Identify which cell holds the provided text, then report its (X, Y) central coordinate. 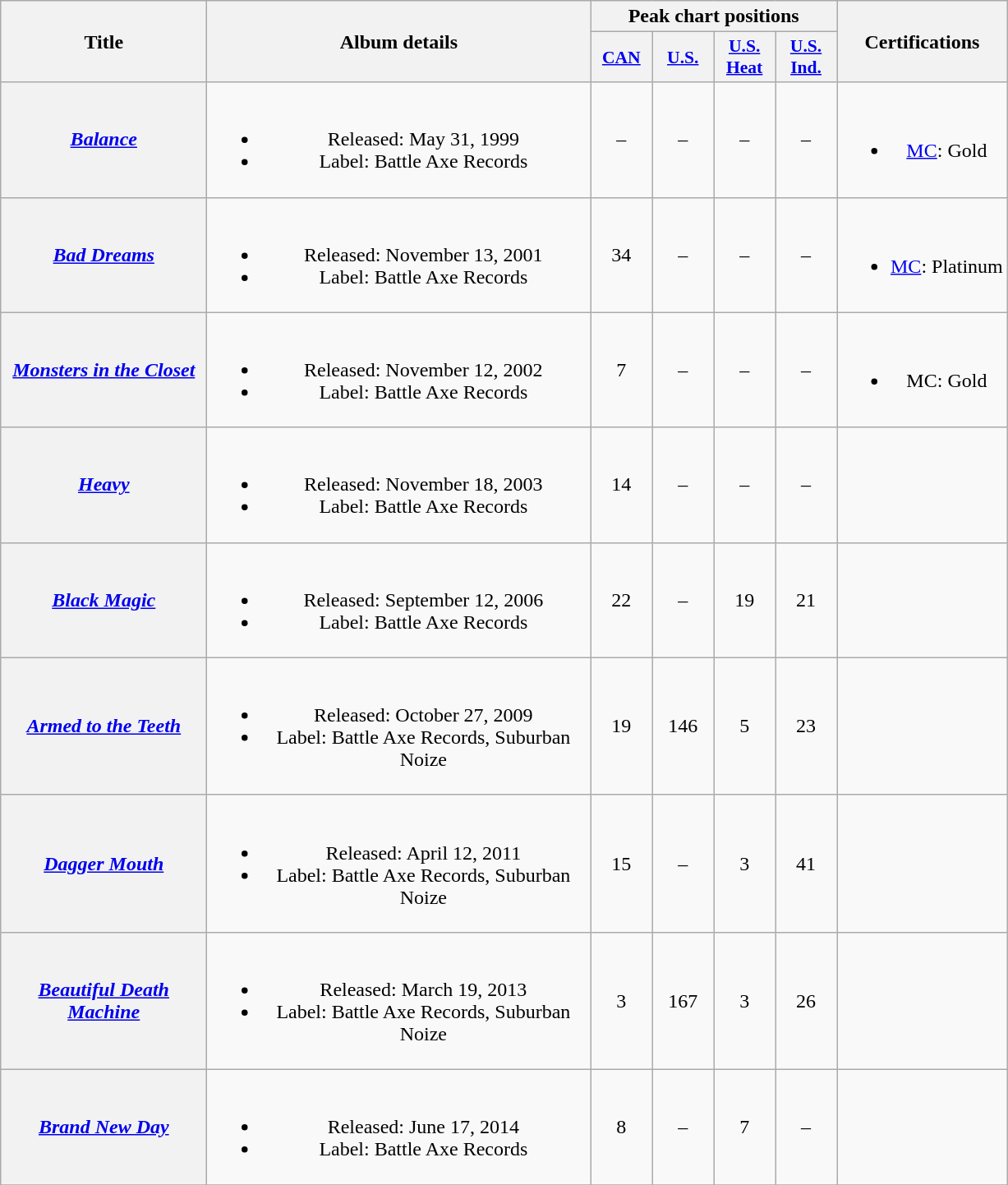
Brand New Day (104, 1127)
Peak chart positions (714, 16)
23 (807, 726)
Certifications (922, 41)
Album details (399, 41)
Title (104, 41)
26 (807, 1001)
146 (684, 726)
167 (684, 1001)
14 (621, 485)
5 (744, 726)
Dagger Mouth (104, 863)
Released: November 18, 2003Label: Battle Axe Records (399, 485)
U.S. Heat (744, 58)
Black Magic (104, 600)
Beautiful Death Machine (104, 1001)
21 (807, 600)
15 (621, 863)
MC: Platinum (922, 255)
U.S. Ind. (807, 58)
Heavy (104, 485)
Released: November 13, 2001Label: Battle Axe Records (399, 255)
Monsters in the Closet (104, 370)
U.S. (684, 58)
Balance (104, 140)
Released: April 12, 2011Label: Battle Axe Records, Suburban Noize (399, 863)
8 (621, 1127)
Released: March 19, 2013Label: Battle Axe Records, Suburban Noize (399, 1001)
Released: September 12, 2006Label: Battle Axe Records (399, 600)
CAN (621, 58)
Released: May 31, 1999Label: Battle Axe Records (399, 140)
Released: June 17, 2014Label: Battle Axe Records (399, 1127)
Armed to the Teeth (104, 726)
34 (621, 255)
Bad Dreams (104, 255)
22 (621, 600)
Released: November 12, 2002Label: Battle Axe Records (399, 370)
Released: October 27, 2009Label: Battle Axe Records, Suburban Noize (399, 726)
41 (807, 863)
